Find where the given text appears and provide that cell's center as [x, y] coordinate. 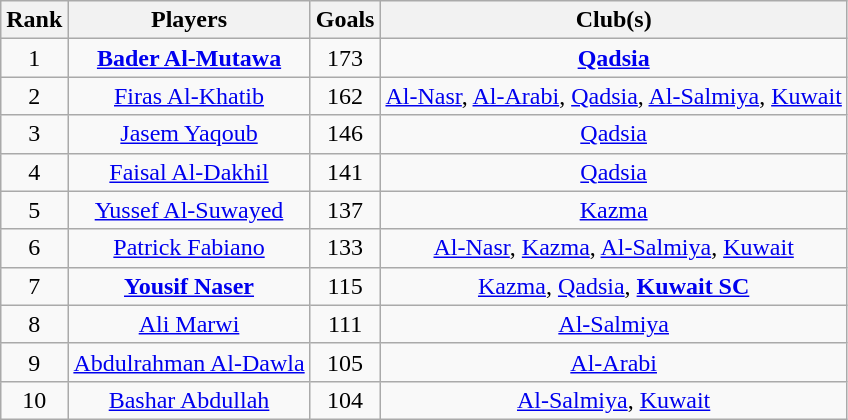
146 [345, 134]
115 [345, 286]
Bashar Abdullah [189, 400]
111 [345, 324]
3 [34, 134]
Kazma, Qadsia, Kuwait SC [614, 286]
Faisal Al-Dakhil [189, 172]
Patrick Fabiano [189, 248]
Al-Arabi [614, 362]
1 [34, 58]
Al-Nasr, Al-Arabi, Qadsia, Al-Salmiya, Kuwait [614, 96]
4 [34, 172]
Kazma [614, 210]
10 [34, 400]
5 [34, 210]
Ali Marwi [189, 324]
7 [34, 286]
Yussef Al-Suwayed [189, 210]
2 [34, 96]
173 [345, 58]
Al-Salmiya, Kuwait [614, 400]
Rank [34, 20]
Goals [345, 20]
Abdulrahman Al-Dawla [189, 362]
Players [189, 20]
8 [34, 324]
Al-Nasr, Kazma, Al-Salmiya, Kuwait [614, 248]
9 [34, 362]
Club(s) [614, 20]
105 [345, 362]
133 [345, 248]
137 [345, 210]
Firas Al-Khatib [189, 96]
162 [345, 96]
Jasem Yaqoub [189, 134]
Yousif Naser [189, 286]
104 [345, 400]
141 [345, 172]
Al-Salmiya [614, 324]
Bader Al-Mutawa [189, 58]
6 [34, 248]
